Locate the cell with the specified text and output its (x, y) center coordinate. 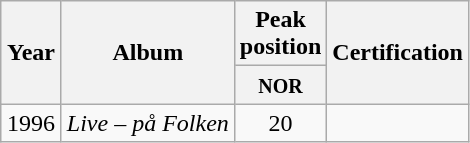
Live – på Folken (148, 123)
Peak position (280, 34)
Year (32, 52)
1996 (32, 123)
20 (280, 123)
Album (148, 52)
Certification (398, 52)
NOR (280, 85)
